Determine the (x, y) coordinate at the center of the cell enclosing the given text.  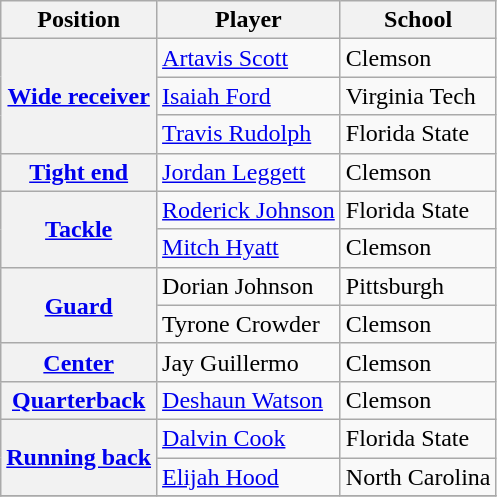
North Carolina (418, 477)
Center (79, 362)
Mitch Hyatt (249, 248)
Tyrone Crowder (249, 324)
Quarterback (79, 400)
Tackle (79, 229)
Dalvin Cook (249, 438)
Isaiah Ford (249, 96)
Running back (79, 457)
Wide receiver (79, 96)
Dorian Johnson (249, 286)
Deshaun Watson (249, 400)
Elijah Hood (249, 477)
Jay Guillermo (249, 362)
Jordan Leggett (249, 172)
Player (249, 20)
Tight end (79, 172)
Artavis Scott (249, 58)
Roderick Johnson (249, 210)
Pittsburgh (418, 286)
Travis Rudolph (249, 134)
Guard (79, 305)
School (418, 20)
Virginia Tech (418, 96)
Position (79, 20)
